From the cell containing the given text, extract its center point as (X, Y) coordinate. 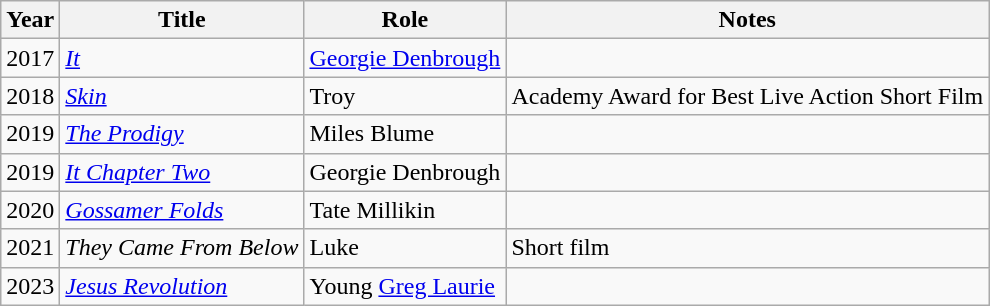
The Prodigy (182, 134)
Role (405, 20)
2023 (30, 286)
Academy Award for Best Live Action Short Film (748, 96)
It (182, 58)
Miles Blume (405, 134)
Young Greg Laurie (405, 286)
2018 (30, 96)
Skin (182, 96)
It Chapter Two (182, 172)
They Came From Below (182, 248)
2021 (30, 248)
2017 (30, 58)
Year (30, 20)
Gossamer Folds (182, 210)
Title (182, 20)
Jesus Revolution (182, 286)
Tate Millikin (405, 210)
2020 (30, 210)
Troy (405, 96)
Short film (748, 248)
Luke (405, 248)
Notes (748, 20)
